For the text-containing cell, return its midpoint in [X, Y] coordinate format. 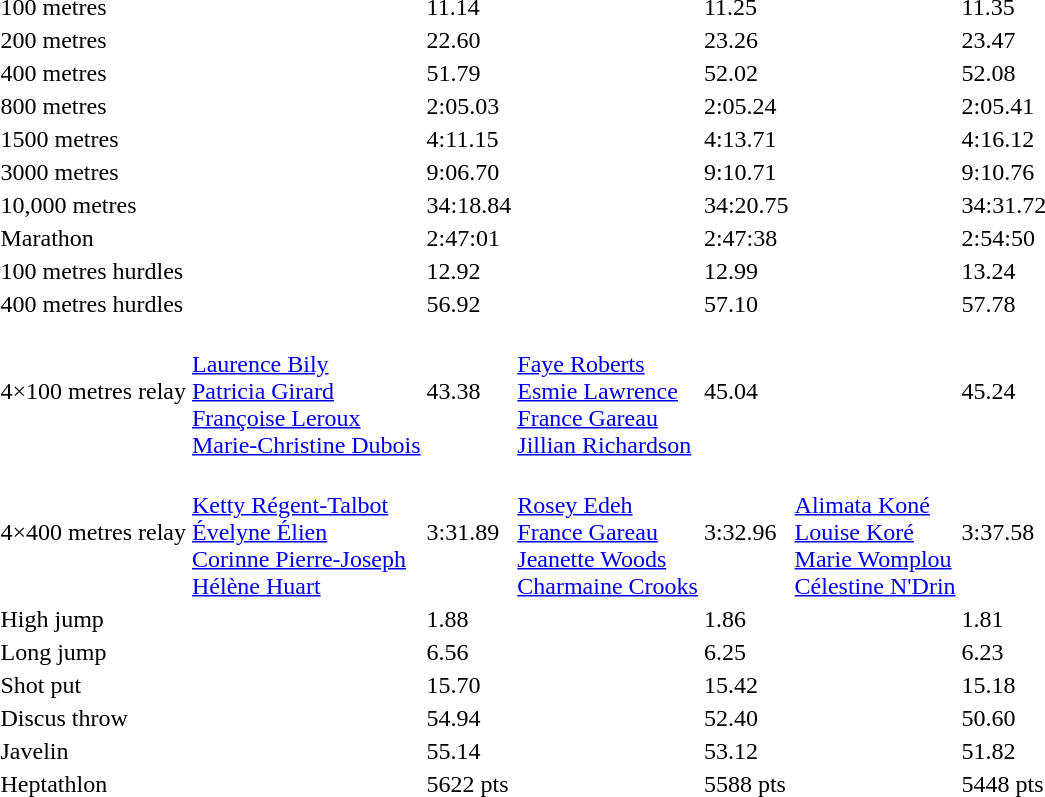
52.02 [746, 73]
22.60 [469, 40]
55.14 [469, 751]
12.99 [746, 271]
2:05.03 [469, 106]
2:47:38 [746, 238]
1.88 [469, 619]
4:11.15 [469, 139]
15.70 [469, 685]
34:20.75 [746, 205]
53.12 [746, 751]
Ketty Régent-TalbotÉvelyne ÉlienCorinne Pierre-JosephHélène Huart [306, 532]
3:32.96 [746, 532]
23.26 [746, 40]
3:31.89 [469, 532]
15.42 [746, 685]
6.56 [469, 652]
52.40 [746, 718]
9:06.70 [469, 172]
43.38 [469, 391]
12.92 [469, 271]
Alimata KonéLouise KoréMarie WomplouCélestine N'Drin [875, 532]
45.04 [746, 391]
Faye RobertsEsmie LawrenceFrance GareauJillian Richardson [608, 391]
9:10.71 [746, 172]
1.86 [746, 619]
2:05.24 [746, 106]
54.94 [469, 718]
Laurence BilyPatricia GirardFrançoise LerouxMarie-Christine Dubois [306, 391]
56.92 [469, 304]
Rosey EdehFrance GareauJeanette WoodsCharmaine Crooks [608, 532]
34:18.84 [469, 205]
4:13.71 [746, 139]
2:47:01 [469, 238]
6.25 [746, 652]
51.79 [469, 73]
57.10 [746, 304]
